Output the [X, Y] coordinate of the center of the cell containing the given text.  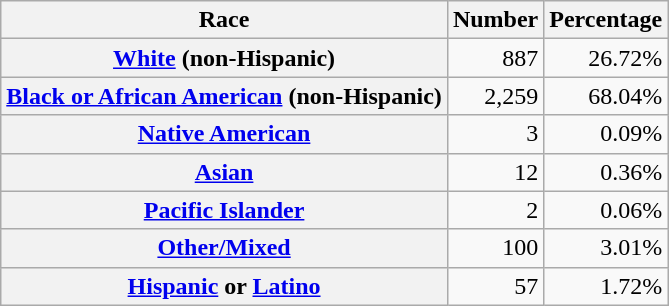
2 [495, 210]
100 [495, 248]
0.06% [606, 210]
0.09% [606, 134]
3.01% [606, 248]
3 [495, 134]
2,259 [495, 96]
0.36% [606, 172]
887 [495, 58]
57 [495, 286]
Number [495, 20]
White (non-Hispanic) [224, 58]
Pacific Islander [224, 210]
68.04% [606, 96]
12 [495, 172]
Hispanic or Latino [224, 286]
1.72% [606, 286]
Asian [224, 172]
Percentage [606, 20]
Native American [224, 134]
Black or African American (non-Hispanic) [224, 96]
Other/Mixed [224, 248]
Race [224, 20]
26.72% [606, 58]
